Provide the [x, y] coordinate of the cell's center where the given text is located.  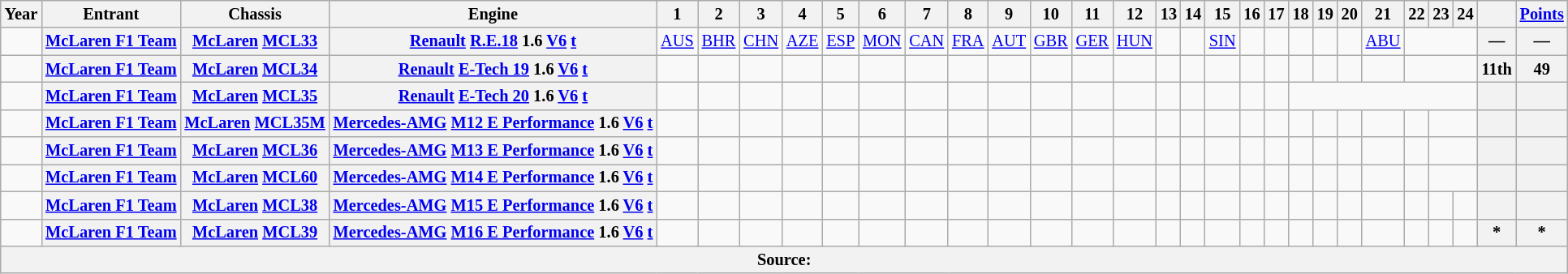
9 [1009, 14]
2 [719, 14]
ESP [841, 41]
22 [1416, 14]
Mercedes-AMG M16 E Performance 1.6 V6 t [493, 233]
49 [1542, 69]
McLaren MCL35 [255, 96]
Points [1542, 14]
13 [1169, 14]
Renault E-Tech 20 1.6 V6 t [493, 96]
21 [1383, 14]
6 [881, 14]
McLaren MCL36 [255, 151]
Mercedes-AMG M12 E Performance 1.6 V6 t [493, 123]
AUS [677, 41]
McLaren MCL38 [255, 205]
24 [1466, 14]
11 [1092, 14]
10 [1051, 14]
Mercedes-AMG M14 E Performance 1.6 V6 t [493, 178]
FRA [967, 41]
McLaren MCL33 [255, 41]
Source: [784, 259]
1 [677, 14]
3 [761, 14]
19 [1325, 14]
5 [841, 14]
4 [802, 14]
GBR [1051, 41]
CAN [927, 41]
Entrant [110, 14]
Engine [493, 14]
Year [21, 14]
SIN [1222, 41]
23 [1441, 14]
McLaren MCL34 [255, 69]
7 [927, 14]
HUN [1135, 41]
18 [1301, 14]
15 [1222, 14]
Mercedes-AMG M13 E Performance 1.6 V6 t [493, 151]
11th [1497, 69]
20 [1350, 14]
Renault E-Tech 19 1.6 V6 t [493, 69]
AZE [802, 41]
BHR [719, 41]
16 [1251, 14]
McLaren MCL39 [255, 233]
Renault R.E.18 1.6 V6 t [493, 41]
ABU [1383, 41]
GER [1092, 41]
8 [967, 14]
12 [1135, 14]
Chassis [255, 14]
14 [1193, 14]
McLaren MCL60 [255, 178]
AUT [1009, 41]
17 [1277, 14]
McLaren MCL35M [255, 123]
Mercedes-AMG M15 E Performance 1.6 V6 t [493, 205]
MON [881, 41]
CHN [761, 41]
